Return [X, Y] of the center of cell containing provided text 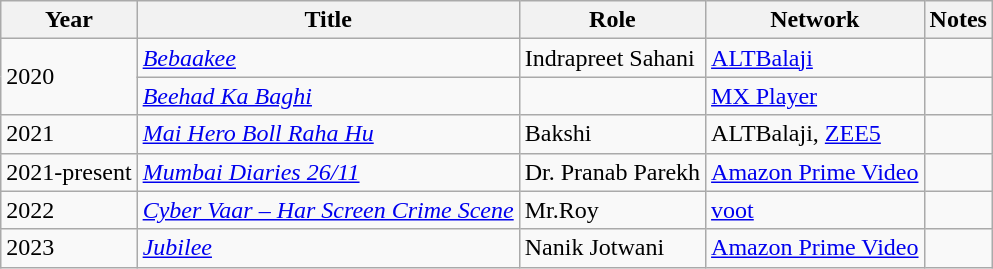
2020 [69, 77]
Indrapreet Sahani [612, 58]
Dr. Pranab Parekh [612, 172]
ALTBalaji, ZEE5 [815, 134]
Nanik Jotwani [612, 248]
Bebaakee [328, 58]
Beehad Ka Baghi [328, 96]
Title [328, 20]
Role [612, 20]
Mumbai Diaries 26/11 [328, 172]
Jubilee [328, 248]
Cyber Vaar – Har Screen Crime Scene [328, 210]
MX Player [815, 96]
2021-present [69, 172]
2022 [69, 210]
Mai Hero Boll Raha Hu [328, 134]
Bakshi [612, 134]
Notes [958, 20]
Network [815, 20]
2021 [69, 134]
Year [69, 20]
Mr.Roy [612, 210]
ALTBalaji [815, 58]
2023 [69, 248]
voot [815, 210]
